Detect which cell encompasses the target text, then output its [X, Y] center coordinate. 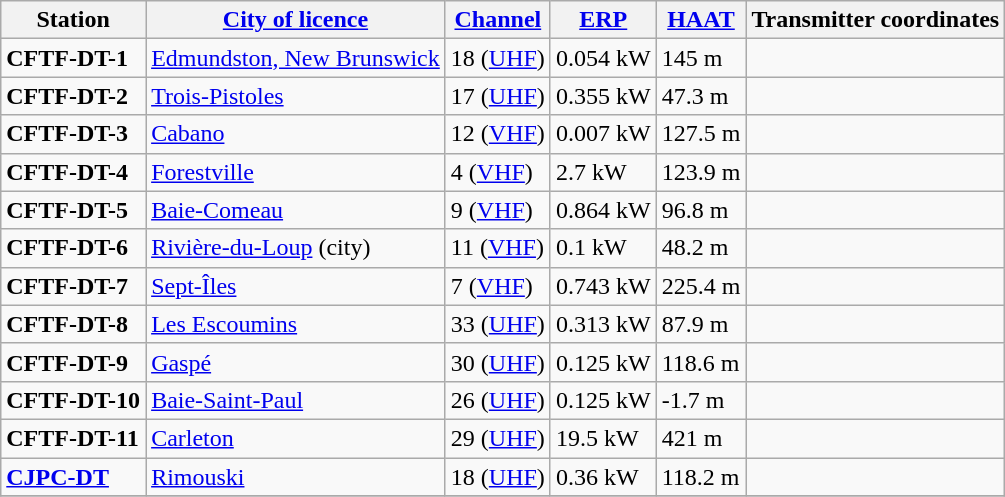
CJPC-DT [74, 477]
7 (VHF) [498, 286]
Carleton [296, 438]
0.007 kW [603, 134]
0.36 kW [603, 477]
2.7 kW [603, 172]
33 (UHF) [498, 324]
CFTF-DT-5 [74, 210]
17 (UHF) [498, 96]
11 (VHF) [498, 248]
-1.7 m [701, 400]
48.2 m [701, 248]
Channel [498, 20]
Forestville [296, 172]
CFTF-DT-7 [74, 286]
CFTF-DT-9 [74, 362]
Rimouski [296, 477]
Cabano [296, 134]
30 (UHF) [498, 362]
26 (UHF) [498, 400]
Baie-Comeau [296, 210]
87.9 m [701, 324]
Sept-Îles [296, 286]
CFTF-DT-1 [74, 58]
421 m [701, 438]
0.355 kW [603, 96]
CFTF-DT-6 [74, 248]
9 (VHF) [498, 210]
Station [74, 20]
118.6 m [701, 362]
0.743 kW [603, 286]
118.2 m [701, 477]
225.4 m [701, 286]
Baie-Saint-Paul [296, 400]
0.864 kW [603, 210]
19.5 kW [603, 438]
0.054 kW [603, 58]
0.313 kW [603, 324]
HAAT [701, 20]
CFTF-DT-2 [74, 96]
4 (VHF) [498, 172]
CFTF-DT-11 [74, 438]
Rivière-du-Loup (city) [296, 248]
0.1 kW [603, 248]
96.8 m [701, 210]
12 (VHF) [498, 134]
47.3 m [701, 96]
CFTF-DT-8 [74, 324]
29 (UHF) [498, 438]
Edmundston, New Brunswick [296, 58]
Transmitter coordinates [876, 20]
127.5 m [701, 134]
CFTF-DT-10 [74, 400]
CFTF-DT-4 [74, 172]
Trois-Pistoles [296, 96]
145 m [701, 58]
123.9 m [701, 172]
Les Escoumins [296, 324]
CFTF-DT-3 [74, 134]
Gaspé [296, 362]
City of licence [296, 20]
ERP [603, 20]
